Return (x, y) of the center of cell containing provided text 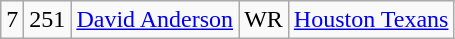
WR (264, 20)
David Anderson (155, 20)
251 (48, 20)
7 (12, 20)
Houston Texans (371, 20)
